Extract the [X, Y] coordinate from the center of the cell holding the provided text.  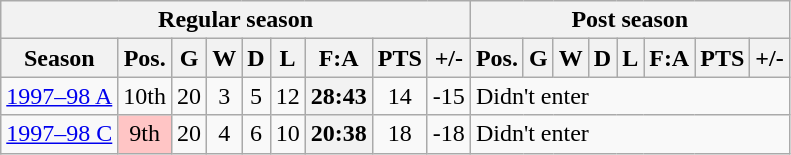
5 [256, 96]
20:38 [338, 134]
Post season [630, 20]
-15 [448, 96]
10 [288, 134]
12 [288, 96]
9th [145, 134]
1997–98 C [60, 134]
3 [224, 96]
10th [145, 96]
4 [224, 134]
14 [400, 96]
1997–98 A [60, 96]
18 [400, 134]
6 [256, 134]
Regular season [236, 20]
28:43 [338, 96]
-18 [448, 134]
Season [60, 58]
